Search for the cell housing the specified text and yield its (X, Y) center coordinate. 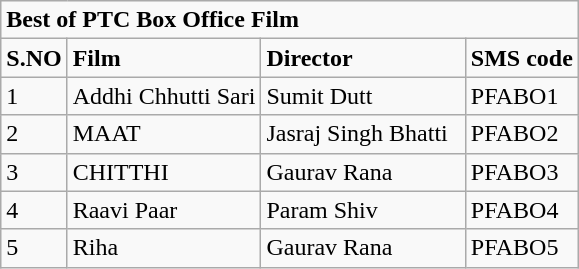
PFABO4 (522, 210)
4 (34, 210)
Raavi Paar (164, 210)
Addhi Chhutti Sari (164, 96)
Sumit Dutt (363, 96)
2 (34, 134)
PFABO2 (522, 134)
Param Shiv (363, 210)
S.NO (34, 58)
Film (164, 58)
3 (34, 172)
SMS code (522, 58)
PFABO5 (522, 248)
Director (363, 58)
MAAT (164, 134)
PFABO3 (522, 172)
Jasraj Singh Bhatti (363, 134)
Riha (164, 248)
5 (34, 248)
PFABO1 (522, 96)
1 (34, 96)
CHITTHI (164, 172)
Best of PTC Box Office Film (290, 20)
